Output the (X, Y) coordinate of the center of the cell containing the given text.  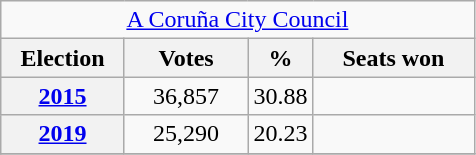
Seats won (394, 58)
Votes (186, 58)
% (280, 58)
30.88 (280, 96)
36,857 (186, 96)
Election (63, 58)
25,290 (186, 134)
2015 (63, 96)
A Coruña City Council (238, 20)
2019 (63, 134)
20.23 (280, 134)
